Scan for the cell matching the given text and deliver its (x, y) coordinate at center. 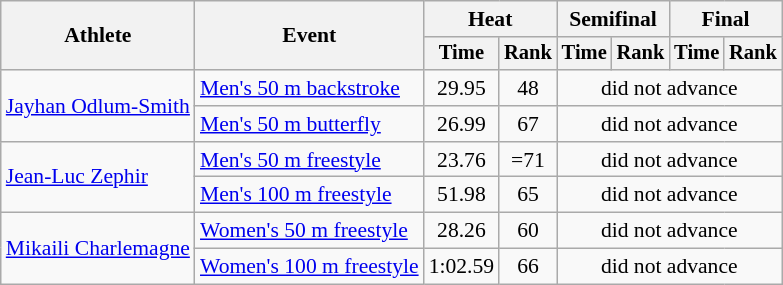
28.26 (462, 231)
Semifinal (613, 19)
Heat (490, 19)
Men's 50 m backstroke (310, 88)
66 (528, 267)
Jean-Luc Zephir (98, 178)
Women's 50 m freestyle (310, 231)
Women's 100 m freestyle (310, 267)
48 (528, 88)
Mikaili Charlemagne (98, 248)
29.95 (462, 88)
Men's 100 m freestyle (310, 195)
67 (528, 124)
Men's 50 m freestyle (310, 160)
Final (725, 19)
23.76 (462, 160)
1:02.59 (462, 267)
60 (528, 231)
=71 (528, 160)
Athlete (98, 36)
Men's 50 m butterfly (310, 124)
65 (528, 195)
Event (310, 36)
26.99 (462, 124)
Jayhan Odlum-Smith (98, 106)
51.98 (462, 195)
